Detect which cell encompasses the target text, then output its (x, y) center coordinate. 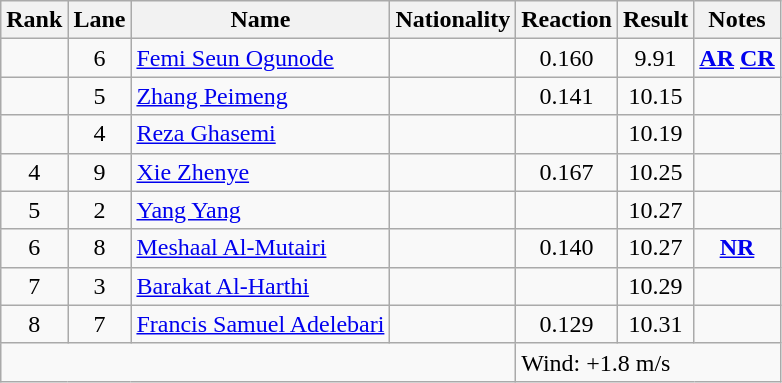
Result (655, 20)
10.31 (655, 324)
Lane (100, 20)
Barakat Al-Harthi (260, 286)
3 (100, 286)
9.91 (655, 58)
Reza Ghasemi (260, 134)
Zhang Peimeng (260, 96)
Meshaal Al-Mutairi (260, 248)
NR (737, 248)
10.29 (655, 286)
AR CR (737, 58)
10.15 (655, 96)
Wind: +1.8 m/s (648, 362)
10.25 (655, 172)
Name (260, 20)
Notes (737, 20)
Rank (34, 20)
Xie Zhenye (260, 172)
9 (100, 172)
0.140 (567, 248)
10.19 (655, 134)
Francis Samuel Adelebari (260, 324)
Yang Yang (260, 210)
0.167 (567, 172)
2 (100, 210)
0.141 (567, 96)
0.129 (567, 324)
0.160 (567, 58)
Nationality (453, 20)
Femi Seun Ogunode (260, 58)
Reaction (567, 20)
